For the text-containing cell, return its midpoint in [X, Y] coordinate format. 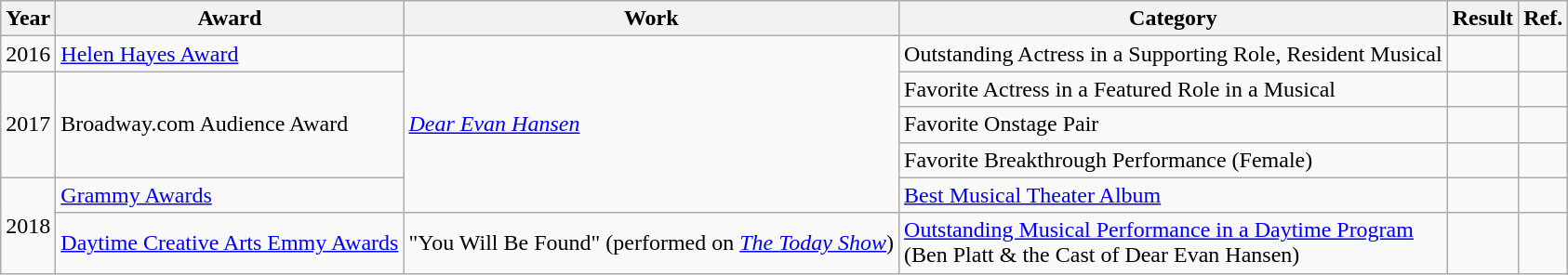
Category [1174, 19]
Award [230, 19]
Favorite Actress in a Featured Role in a Musical [1174, 89]
2016 [28, 54]
Year [28, 19]
Dear Evan Hansen [651, 124]
Outstanding Actress in a Supporting Role, Resident Musical [1174, 54]
2017 [28, 124]
"You Will Be Found" (performed on The Today Show) [651, 243]
Helen Hayes Award [230, 54]
Ref. [1544, 19]
Broadway.com Audience Award [230, 124]
Work [651, 19]
2018 [28, 225]
Best Musical Theater Album [1174, 195]
Outstanding Musical Performance in a Daytime Program(Ben Platt & the Cast of Dear Evan Hansen) [1174, 243]
Favorite Onstage Pair [1174, 124]
Favorite Breakthrough Performance (Female) [1174, 160]
Result [1482, 19]
Grammy Awards [230, 195]
Daytime Creative Arts Emmy Awards [230, 243]
